Pinpoint the cell where the given text exists, returning its [X, Y] midpoint coordinate. 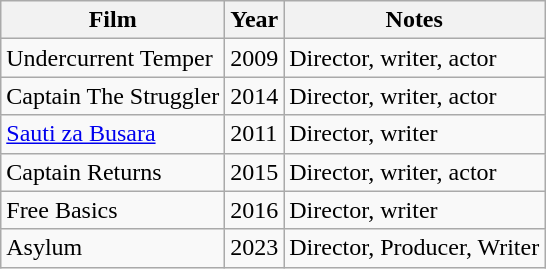
2015 [254, 172]
Year [254, 20]
Director, Producer, Writer [414, 248]
Film [113, 20]
Asylum [113, 248]
Captain Returns [113, 172]
2023 [254, 248]
Captain The Struggler [113, 96]
Undercurrent Temper [113, 58]
Notes [414, 20]
Free Basics [113, 210]
2011 [254, 134]
2016 [254, 210]
2014 [254, 96]
Sauti za Busara [113, 134]
2009 [254, 58]
